Return the [x, y] coordinate for the center point of the cell that contains the specified text.  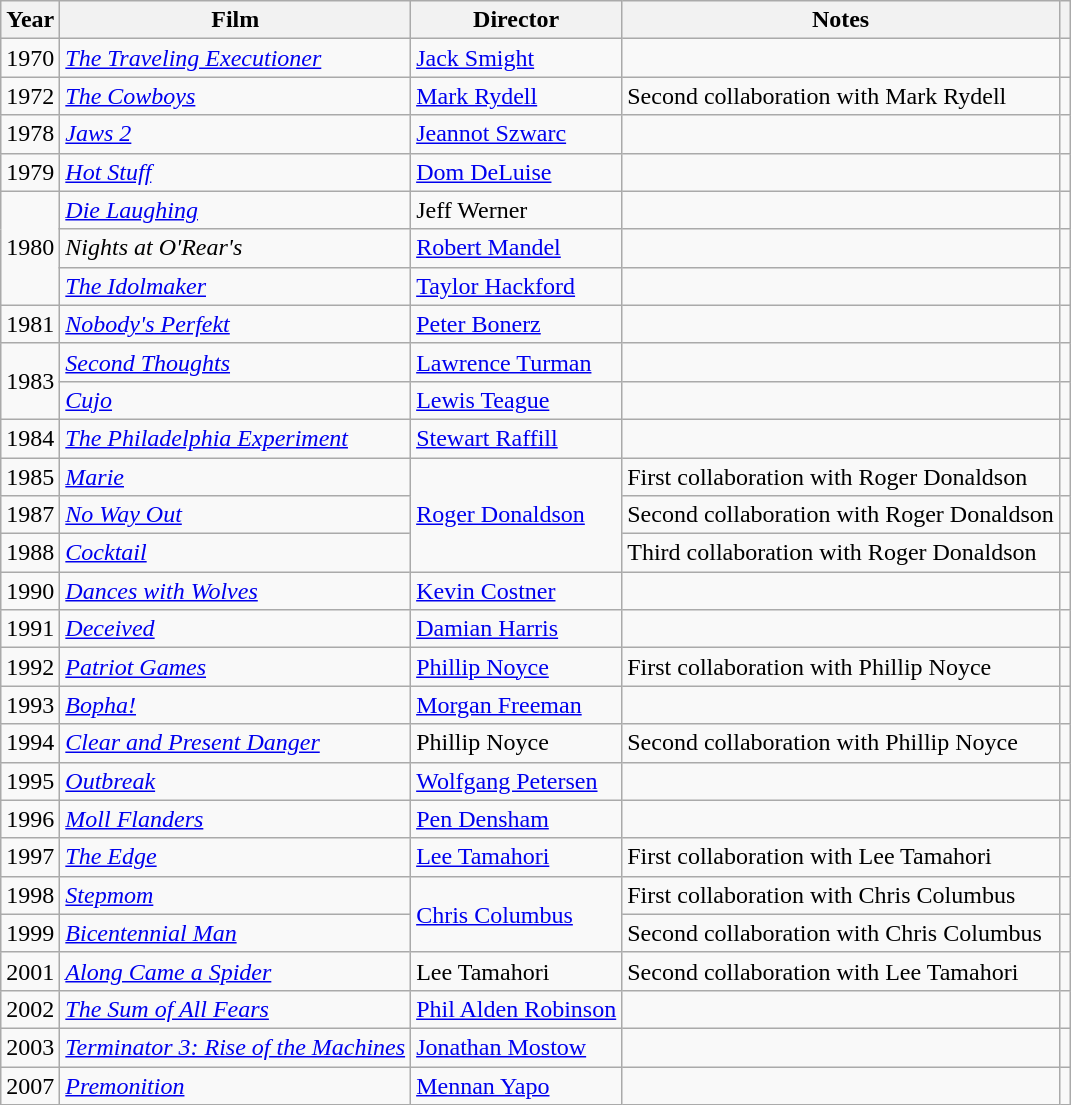
1988 [30, 553]
1983 [30, 381]
2007 [30, 1085]
1991 [30, 629]
Year [30, 20]
1970 [30, 58]
Outbreak [236, 781]
Phil Alden Robinson [516, 1009]
1995 [30, 781]
Director [516, 20]
2001 [30, 971]
Wolfgang Petersen [516, 781]
The Traveling Executioner [236, 58]
Nobody's Perfekt [236, 324]
Third collaboration with Roger Donaldson [841, 553]
1993 [30, 705]
The Cowboys [236, 96]
Lawrence Turman [516, 362]
The Edge [236, 857]
No Way Out [236, 515]
Bopha! [236, 705]
Damian Harris [516, 629]
Deceived [236, 629]
Film [236, 20]
Second collaboration with Mark Rydell [841, 96]
Notes [841, 20]
Hot Stuff [236, 172]
1998 [30, 895]
Jeff Werner [516, 210]
Terminator 3: Rise of the Machines [236, 1047]
First collaboration with Lee Tamahori [841, 857]
Second collaboration with Lee Tamahori [841, 971]
1996 [30, 819]
Stepmom [236, 895]
1981 [30, 324]
Morgan Freeman [516, 705]
1999 [30, 933]
First collaboration with Roger Donaldson [841, 477]
Marie [236, 477]
Along Came a Spider [236, 971]
Patriot Games [236, 667]
Roger Donaldson [516, 515]
Taylor Hackford [516, 286]
Kevin Costner [516, 591]
Clear and Present Danger [236, 743]
Second collaboration with Phillip Noyce [841, 743]
The Sum of All Fears [236, 1009]
First collaboration with Phillip Noyce [841, 667]
1972 [30, 96]
Stewart Raffill [516, 438]
Bicentennial Man [236, 933]
Jaws 2 [236, 134]
Mennan Yapo [516, 1085]
Cujo [236, 400]
Jack Smight [516, 58]
Second collaboration with Roger Donaldson [841, 515]
1987 [30, 515]
2003 [30, 1047]
1992 [30, 667]
Second Thoughts [236, 362]
Premonition [236, 1085]
Robert Mandel [516, 248]
Mark Rydell [516, 96]
Jeannot Szwarc [516, 134]
First collaboration with Chris Columbus [841, 895]
Peter Bonerz [516, 324]
1994 [30, 743]
2002 [30, 1009]
Die Laughing [236, 210]
The Philadelphia Experiment [236, 438]
Moll Flanders [236, 819]
1978 [30, 134]
1990 [30, 591]
Chris Columbus [516, 914]
Dom DeLuise [516, 172]
1984 [30, 438]
Cocktail [236, 553]
1985 [30, 477]
Nights at O'Rear's [236, 248]
Lewis Teague [516, 400]
1997 [30, 857]
Pen Densham [516, 819]
Dances with Wolves [236, 591]
1979 [30, 172]
1980 [30, 248]
The Idolmaker [236, 286]
Second collaboration with Chris Columbus [841, 933]
Jonathan Mostow [516, 1047]
